Search for the cell housing the specified text and yield its (X, Y) center coordinate. 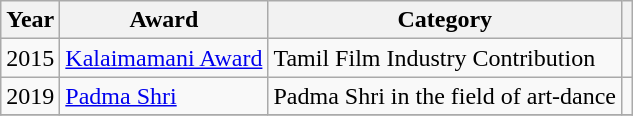
2019 (30, 96)
Padma Shri in the field of art-dance (445, 96)
Padma Shri (164, 96)
Award (164, 20)
Kalaimamani Award (164, 58)
Year (30, 20)
2015 (30, 58)
Category (445, 20)
Tamil Film Industry Contribution (445, 58)
